Provide the [X, Y] coordinate of the cell's center where the given text is located.  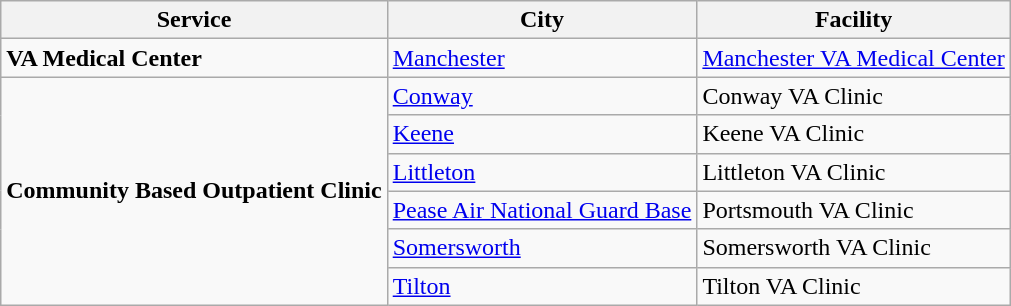
Facility [854, 20]
Keene [542, 134]
Littleton VA Clinic [854, 172]
Service [194, 20]
Conway VA Clinic [854, 96]
VA Medical Center [194, 58]
Manchester VA Medical Center [854, 58]
Conway [542, 96]
Tilton [542, 286]
Community Based Outpatient Clinic [194, 191]
Pease Air National Guard Base [542, 210]
Littleton [542, 172]
Somersworth [542, 248]
City [542, 20]
Tilton VA Clinic [854, 286]
Somersworth VA Clinic [854, 248]
Keene VA Clinic [854, 134]
Manchester [542, 58]
Portsmouth VA Clinic [854, 210]
